For the text-containing cell, return its midpoint in (x, y) coordinate format. 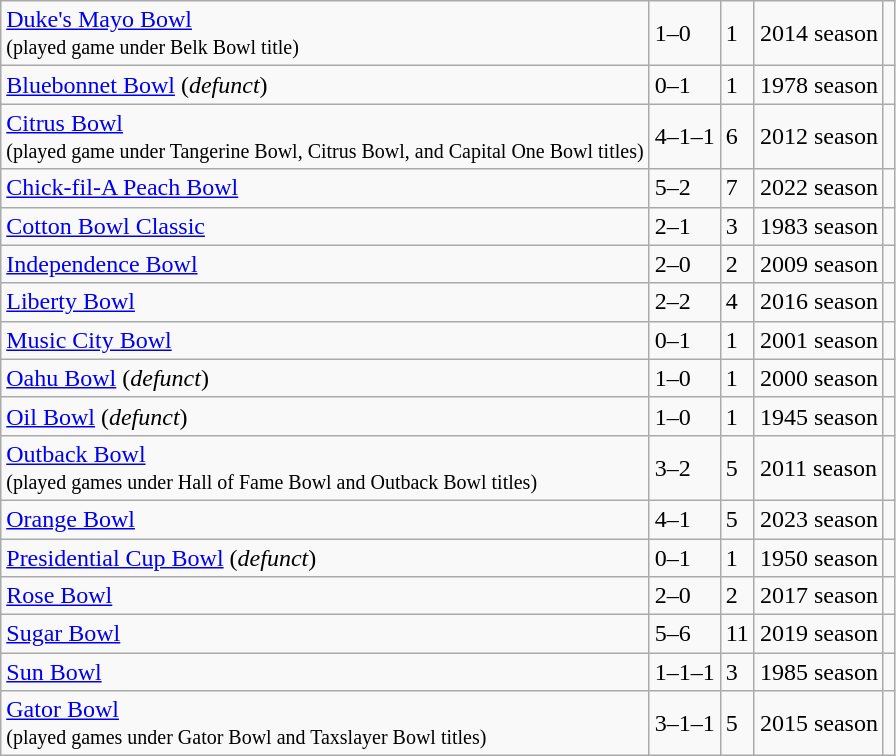
2015 season (818, 724)
Music City Bowl (325, 340)
Duke's Mayo Bowl(played game under Belk Bowl title) (325, 34)
1945 season (818, 416)
Liberty Bowl (325, 302)
Sun Bowl (325, 672)
Bluebonnet Bowl (defunct) (325, 85)
2016 season (818, 302)
2009 season (818, 264)
3–2 (684, 468)
2012 season (818, 136)
Gator Bowl(played games under Gator Bowl and Taxslayer Bowl titles) (325, 724)
Outback Bowl(played games under Hall of Fame Bowl and Outback Bowl titles) (325, 468)
2014 season (818, 34)
Orange Bowl (325, 519)
5–2 (684, 188)
1978 season (818, 85)
Independence Bowl (325, 264)
Rose Bowl (325, 596)
Chick-fil-A Peach Bowl (325, 188)
2023 season (818, 519)
2022 season (818, 188)
Oahu Bowl (defunct) (325, 378)
2000 season (818, 378)
1–1–1 (684, 672)
Cotton Bowl Classic (325, 226)
11 (737, 634)
1950 season (818, 557)
4–1 (684, 519)
2001 season (818, 340)
4 (737, 302)
3–1–1 (684, 724)
7 (737, 188)
Citrus Bowl(played game under Tangerine Bowl, Citrus Bowl, and Capital One Bowl titles) (325, 136)
2019 season (818, 634)
Oil Bowl (defunct) (325, 416)
1985 season (818, 672)
1983 season (818, 226)
2–1 (684, 226)
5–6 (684, 634)
2011 season (818, 468)
4–1–1 (684, 136)
2–2 (684, 302)
Sugar Bowl (325, 634)
Presidential Cup Bowl (defunct) (325, 557)
2017 season (818, 596)
6 (737, 136)
